Scan for the cell matching the given text and deliver its (x, y) coordinate at center. 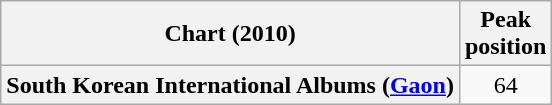
Peakposition (505, 34)
South Korean International Albums (Gaon) (230, 85)
Chart (2010) (230, 34)
64 (505, 85)
